Scan for the cell matching the given text and deliver its (X, Y) coordinate at center. 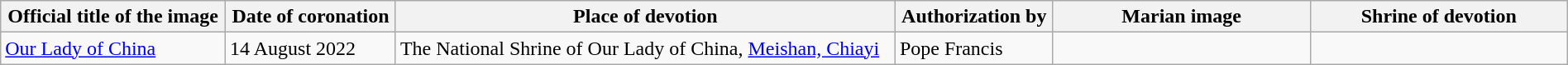
Authorization by (974, 17)
Marian image (1181, 17)
Our Lady of China (113, 48)
Pope Francis (974, 48)
Official title of the image (113, 17)
Place of devotion (645, 17)
Shrine of devotion (1439, 17)
14 August 2022 (311, 48)
Date of coronation (311, 17)
The National Shrine of Our Lady of China, Meishan, Chiayi (645, 48)
